Identify which cell holds the provided text, then report its (x, y) central coordinate. 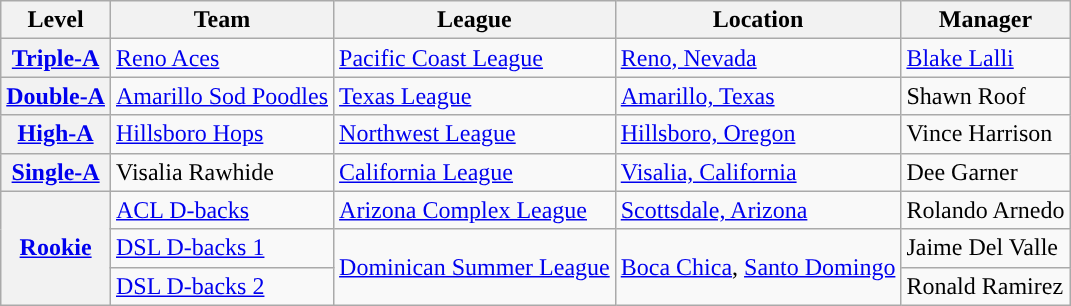
Scottsdale, Arizona (758, 210)
Level (56, 20)
ACL D-backs (222, 210)
Visalia Rawhide (222, 172)
Pacific Coast League (475, 58)
Hillsboro, Oregon (758, 134)
Single-A (56, 172)
DSL D-backs 1 (222, 248)
Triple-A (56, 58)
Rolando Arnedo (986, 210)
Jaime Del Valle (986, 248)
Reno Aces (222, 58)
Reno, Nevada (758, 58)
Rookie (56, 248)
Location (758, 20)
California League (475, 172)
Vince Harrison (986, 134)
Amarillo Sod Poodles (222, 96)
Double-A (56, 96)
Dee Garner (986, 172)
League (475, 20)
Arizona Complex League (475, 210)
Shawn Roof (986, 96)
Texas League (475, 96)
High-A (56, 134)
Dominican Summer League (475, 267)
Ronald Ramirez (986, 286)
Blake Lalli (986, 58)
Team (222, 20)
Hillsboro Hops (222, 134)
Visalia, California (758, 172)
DSL D-backs 2 (222, 286)
Manager (986, 20)
Northwest League (475, 134)
Boca Chica, Santo Domingo (758, 267)
Amarillo, Texas (758, 96)
